Provide the (x, y) coordinate of the cell's center where the given text is located.  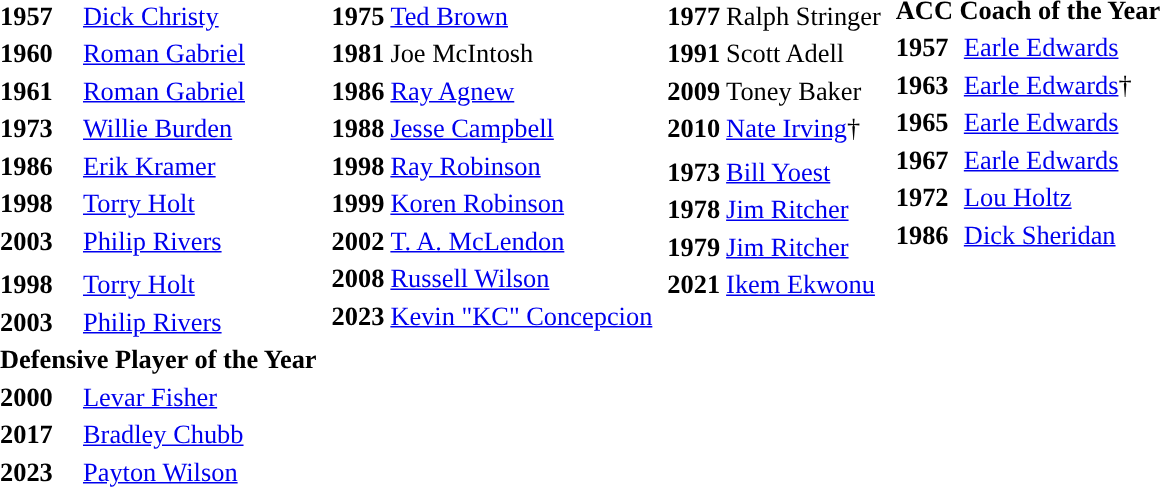
Ikem Ekwonu (804, 285)
Ray Robinson (522, 166)
1965 (926, 123)
2021 (694, 285)
1991 (694, 53)
T. A. McLendon (522, 241)
Levar Fisher (200, 397)
1999 (358, 203)
Nate Irving† (804, 129)
Koren Robinson (522, 203)
2023 (358, 316)
Toney Baker (804, 91)
1998 (358, 166)
Bradley Chubb (200, 435)
Jesse Campbell (522, 129)
Russell Wilson (522, 279)
Bill Yoest (804, 172)
2010 (694, 129)
Scott Adell (804, 53)
Erik Kramer (200, 166)
2002 (358, 241)
Joe McIntosh (522, 53)
1972 (926, 197)
1978 (694, 209)
Willie Burden (200, 129)
1973 (694, 172)
2009 (694, 91)
1967 (926, 160)
Ray Agnew (522, 91)
1957 (926, 47)
1981 (358, 53)
1988 (358, 129)
2008 (358, 279)
1963 (926, 85)
1979 (694, 247)
Kevin "KC" Concepcion (522, 316)
